Find where the given text appears and provide that cell's center as [x, y] coordinate. 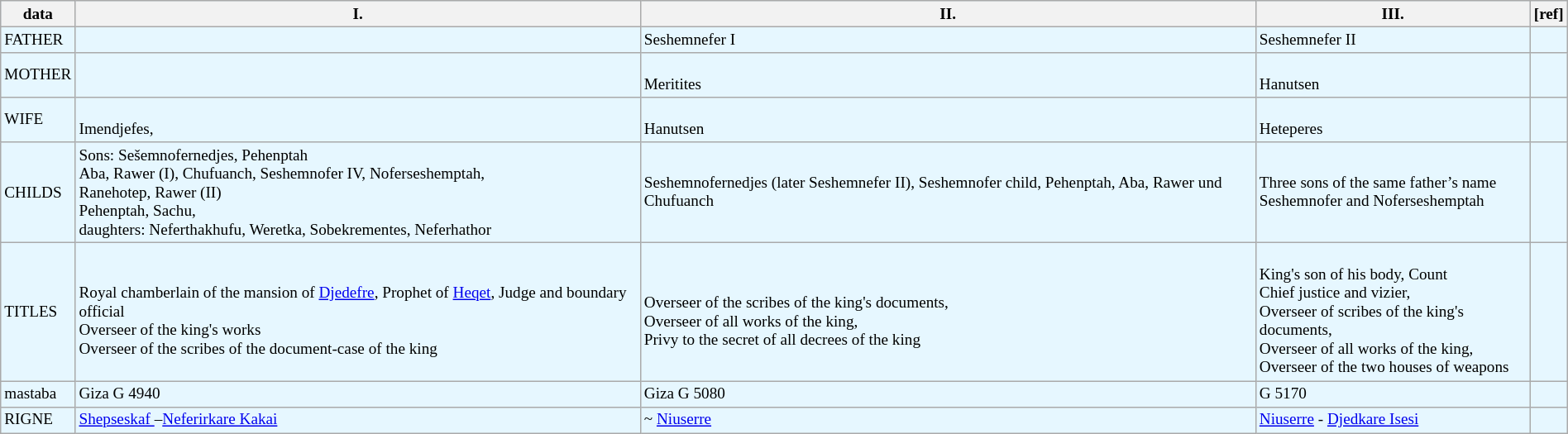
CHILDS [38, 193]
FATHER [38, 40]
RIGNE [38, 420]
Niuserre - Djedkare Isesi [1393, 420]
[ref] [1548, 14]
data [38, 14]
Overseer of the scribes of the king's documents, Overseer of all works of the king, Privy to the secret of all decrees of the king [948, 312]
Seshemnofernedjes (later Seshemnefer II), Seshemnofer child, Pehenptah, Aba, Rawer und Chufuanch [948, 193]
Heteperes [1393, 120]
G 5170 [1393, 393]
mastaba [38, 393]
Seshemnefer II [1393, 40]
II. [948, 14]
III. [1393, 14]
Imendjefes, [357, 120]
Giza G 5080 [948, 393]
Giza G 4940 [357, 393]
MOTHER [38, 75]
~ Niuserre [948, 420]
Shepseskaf –Neferirkare Kakai [357, 420]
Seshemnefer I [948, 40]
Meritites [948, 75]
I. [357, 14]
TITLES [38, 312]
Three sons of the same father’s name Seshemnofer and Noferseshemptah [1393, 193]
WIFE [38, 120]
